Output the (X, Y) coordinate of the center of the cell containing the given text.  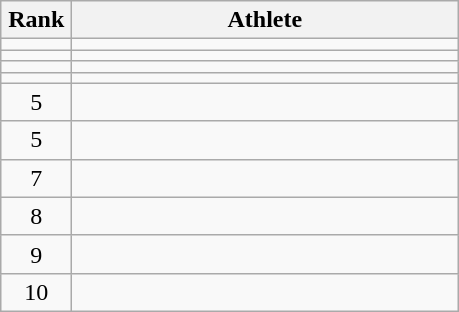
9 (36, 254)
7 (36, 178)
8 (36, 216)
10 (36, 292)
Rank (36, 20)
Athlete (265, 20)
